For the text-containing cell, return its midpoint in [X, Y] coordinate format. 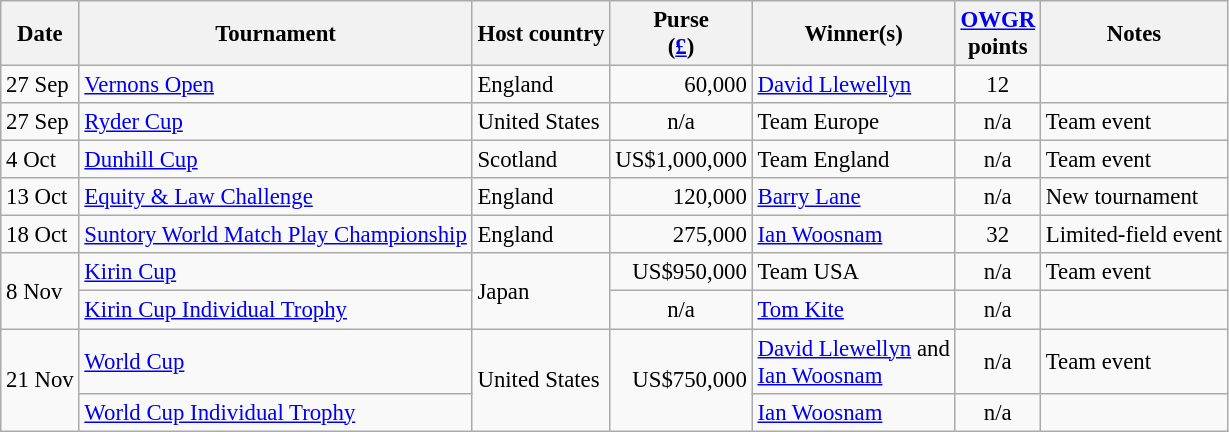
Dunhill Cup [276, 160]
18 Oct [40, 235]
21 Nov [40, 380]
275,000 [681, 235]
13 Oct [40, 197]
Team England [854, 160]
Team Europe [854, 122]
Scotland [541, 160]
Tournament [276, 34]
David Llewellyn and Ian Woosnam [854, 362]
8 Nov [40, 292]
Date [40, 34]
Purse(£) [681, 34]
4 Oct [40, 160]
Notes [1134, 34]
Vernons Open [276, 85]
Winner(s) [854, 34]
World Cup [276, 362]
Suntory World Match Play Championship [276, 235]
US$950,000 [681, 273]
Limited-field event [1134, 235]
Ryder Cup [276, 122]
US$750,000 [681, 380]
Tom Kite [854, 310]
Kirin Cup Individual Trophy [276, 310]
Host country [541, 34]
120,000 [681, 197]
New tournament [1134, 197]
World Cup Individual Trophy [276, 412]
US$1,000,000 [681, 160]
Barry Lane [854, 197]
32 [998, 235]
60,000 [681, 85]
Kirin Cup [276, 273]
12 [998, 85]
David Llewellyn [854, 85]
Team USA [854, 273]
Equity & Law Challenge [276, 197]
OWGRpoints [998, 34]
Japan [541, 292]
